Extract the (X, Y) coordinate from the center of the cell holding the provided text.  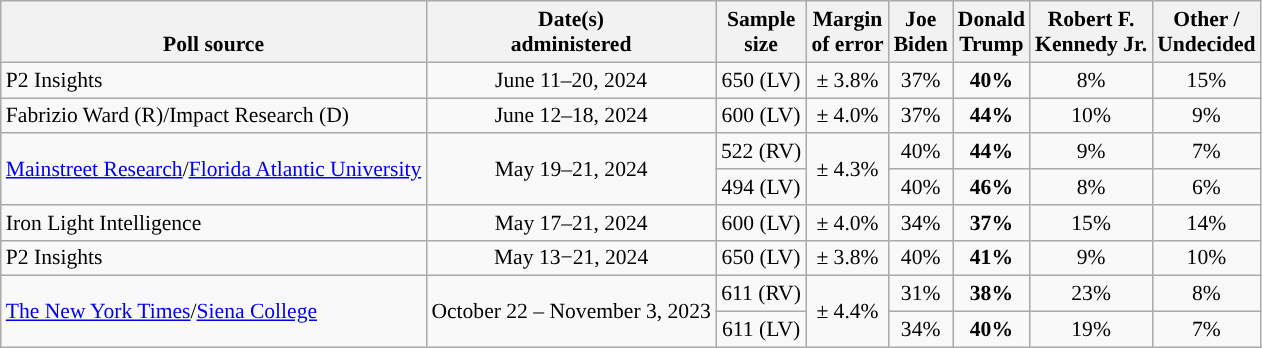
6% (1206, 187)
Iron Light Intelligence (214, 223)
The New York Times/Siena College (214, 312)
522 (RV) (762, 152)
± 4.4% (847, 312)
May 17–21, 2024 (571, 223)
DonaldTrump (992, 32)
June 12–18, 2024 (571, 116)
October 22 – November 3, 2023 (571, 312)
46% (992, 187)
Samplesize (762, 32)
Poll source (214, 32)
31% (921, 294)
494 (LV) (762, 187)
May 19–21, 2024 (571, 170)
June 11–20, 2024 (571, 80)
611 (LV) (762, 330)
± 4.3% (847, 170)
Other /Undecided (1206, 32)
611 (RV) (762, 294)
38% (992, 294)
Fabrizio Ward (R)/Impact Research (D) (214, 116)
JoeBiden (921, 32)
14% (1206, 223)
Robert F.Kennedy Jr. (1091, 32)
Marginof error (847, 32)
Date(s)administered (571, 32)
19% (1091, 330)
23% (1091, 294)
Mainstreet Research/Florida Atlantic University (214, 170)
May 13−21, 2024 (571, 258)
41% (992, 258)
